For the text-containing cell, return its midpoint in [x, y] coordinate format. 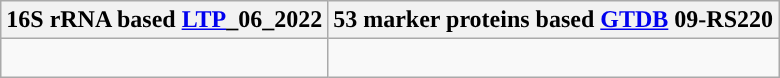
16S rRNA based LTP_06_2022 [164, 20]
53 marker proteins based GTDB 09-RS220 [554, 20]
